Locate the cell with the specified text and output its [X, Y] center coordinate. 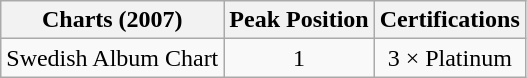
Swedish Album Chart [112, 58]
Charts (2007) [112, 20]
Certifications [450, 20]
1 [299, 58]
Peak Position [299, 20]
3 × Platinum [450, 58]
